Scan for the cell matching the given text and deliver its (x, y) coordinate at center. 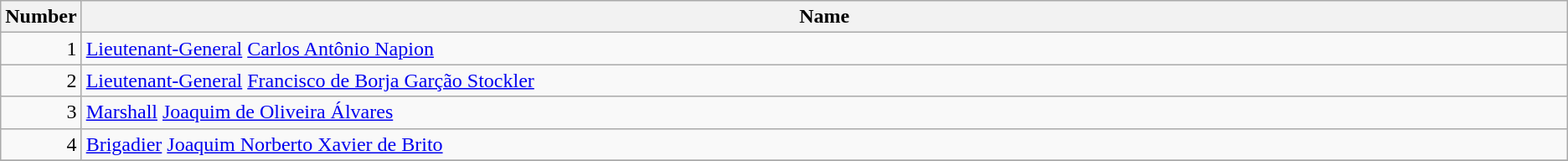
4 (41, 144)
2 (41, 80)
Brigadier Joaquim Norberto Xavier de Brito (824, 144)
Name (824, 17)
Marshall Joaquim de Oliveira Álvares (824, 112)
1 (41, 49)
3 (41, 112)
Number (41, 17)
Lieutenant-General Francisco de Borja Garção Stockler (824, 80)
Lieutenant-General Carlos Antônio Napion (824, 49)
